Find where the given text appears and provide that cell's center as [X, Y] coordinate. 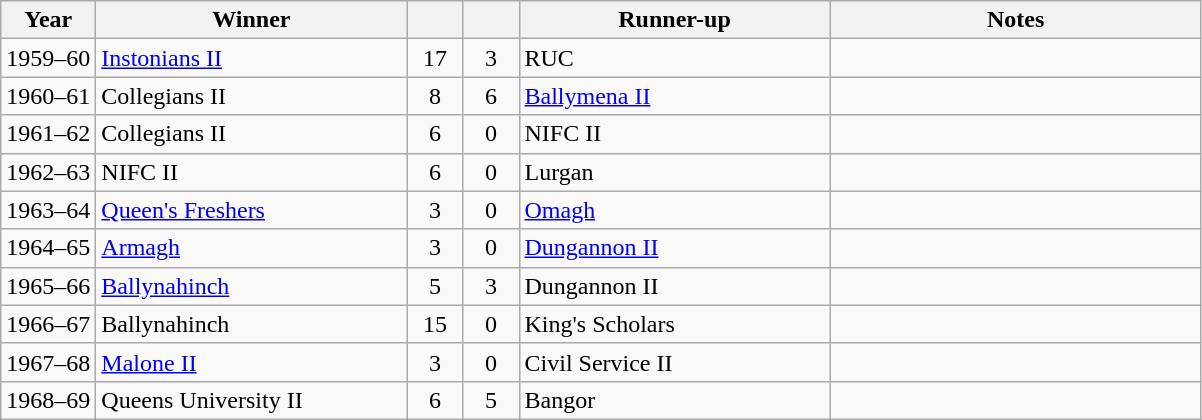
Year [48, 20]
1968–69 [48, 400]
1963–64 [48, 210]
Malone II [252, 362]
15 [435, 324]
Lurgan [674, 172]
1967–68 [48, 362]
Winner [252, 20]
Instonians II [252, 58]
Ballymena II [674, 96]
King's Scholars [674, 324]
Notes [1016, 20]
Bangor [674, 400]
RUC [674, 58]
1965–66 [48, 286]
1959–60 [48, 58]
Civil Service II [674, 362]
Armagh [252, 248]
Runner-up [674, 20]
1960–61 [48, 96]
1962–63 [48, 172]
1966–67 [48, 324]
Queen's Freshers [252, 210]
17 [435, 58]
8 [435, 96]
Omagh [674, 210]
1964–65 [48, 248]
Queens University II [252, 400]
1961–62 [48, 134]
